For the text-containing cell, return its midpoint in (x, y) coordinate format. 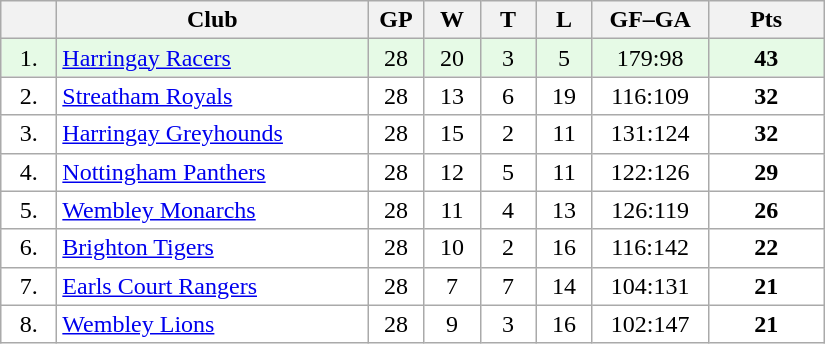
8. (29, 324)
9 (452, 324)
4 (508, 210)
4. (29, 172)
T (508, 20)
104:131 (650, 286)
14 (564, 286)
Club (212, 20)
43 (766, 58)
Streatham Royals (212, 96)
Wembley Lions (212, 324)
Wembley Monarchs (212, 210)
15 (452, 134)
1. (29, 58)
29 (766, 172)
Pts (766, 20)
26 (766, 210)
Harringay Greyhounds (212, 134)
GP (396, 20)
Harringay Racers (212, 58)
Nottingham Panthers (212, 172)
116:142 (650, 248)
179:98 (650, 58)
19 (564, 96)
3. (29, 134)
Brighton Tigers (212, 248)
116:109 (650, 96)
12 (452, 172)
2. (29, 96)
122:126 (650, 172)
5. (29, 210)
20 (452, 58)
GF–GA (650, 20)
6 (508, 96)
L (564, 20)
10 (452, 248)
131:124 (650, 134)
102:147 (650, 324)
22 (766, 248)
6. (29, 248)
7. (29, 286)
Earls Court Rangers (212, 286)
W (452, 20)
126:119 (650, 210)
